Detect which cell encompasses the target text, then output its [X, Y] center coordinate. 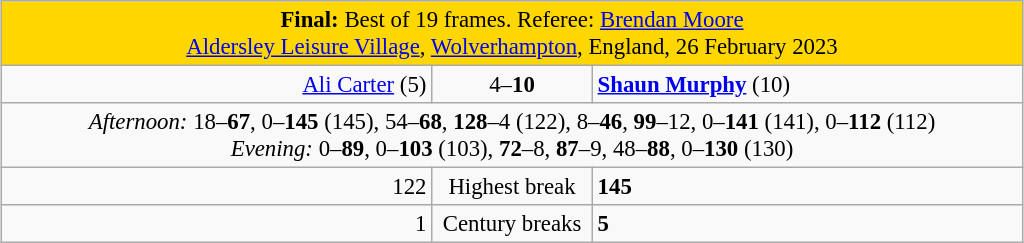
145 [808, 187]
1 [216, 224]
122 [216, 187]
Century breaks [512, 224]
Ali Carter (5) [216, 85]
Final: Best of 19 frames. Referee: Brendan Moore Aldersley Leisure Village, Wolverhampton, England, 26 February 2023 [512, 34]
Highest break [512, 187]
4–10 [512, 85]
Shaun Murphy (10) [808, 85]
Afternoon: 18–67, 0–145 (145), 54–68, 128–4 (122), 8–46, 99–12, 0–141 (141), 0–112 (112) Evening: 0–89, 0–103 (103), 72–8, 87–9, 48–88, 0–130 (130) [512, 136]
5 [808, 224]
